Locate the cell with the specified text and output its [x, y] center coordinate. 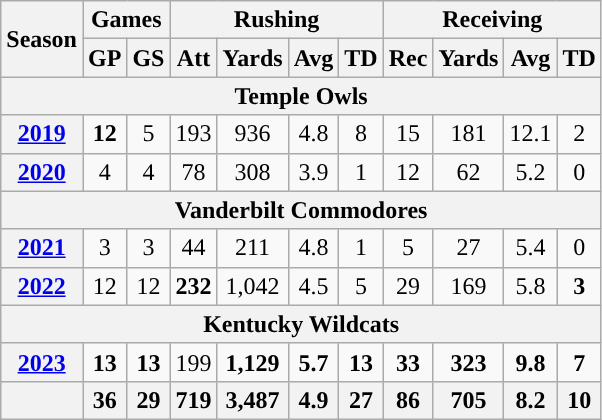
2020 [42, 172]
719 [194, 400]
9.8 [530, 362]
181 [468, 134]
1,129 [252, 362]
308 [252, 172]
2 [579, 134]
4.9 [314, 400]
62 [468, 172]
44 [194, 248]
5.4 [530, 248]
36 [104, 400]
3,487 [252, 400]
GS [148, 58]
936 [252, 134]
705 [468, 400]
2023 [42, 362]
Att [194, 58]
15 [408, 134]
7 [579, 362]
Vanderbilt Commodores [302, 210]
3.9 [314, 172]
Season [42, 39]
Kentucky Wildcats [302, 324]
Rushing [276, 20]
5.7 [314, 362]
2019 [42, 134]
2021 [42, 248]
Rec [408, 58]
33 [408, 362]
Receiving [492, 20]
12.1 [530, 134]
Temple Owls [302, 96]
4.5 [314, 286]
199 [194, 362]
GP [104, 58]
86 [408, 400]
8.2 [530, 400]
78 [194, 172]
193 [194, 134]
323 [468, 362]
5.2 [530, 172]
10 [579, 400]
1,042 [252, 286]
232 [194, 286]
169 [468, 286]
211 [252, 248]
Games [126, 20]
8 [361, 134]
2022 [42, 286]
5.8 [530, 286]
